Pinpoint the cell where the given text exists, returning its (X, Y) midpoint coordinate. 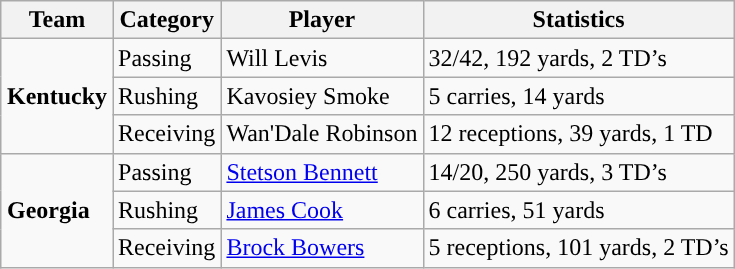
Kavosiey Smoke (322, 96)
5 receptions, 101 yards, 2 TD’s (578, 248)
12 receptions, 39 yards, 1 TD (578, 134)
Wan'Dale Robinson (322, 134)
Player (322, 20)
Statistics (578, 20)
Brock Bowers (322, 248)
Category (167, 20)
5 carries, 14 yards (578, 96)
James Cook (322, 210)
Kentucky (56, 96)
6 carries, 51 yards (578, 210)
32/42, 192 yards, 2 TD’s (578, 58)
Team (56, 20)
Stetson Bennett (322, 172)
14/20, 250 yards, 3 TD’s (578, 172)
Will Levis (322, 58)
Georgia (56, 210)
